Capture the cell that displays the provided text and extract its (x, y) central coordinate. 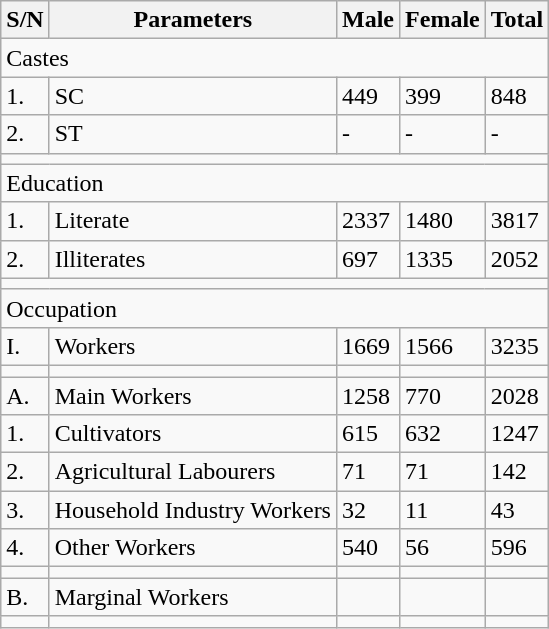
Parameters (192, 20)
1566 (443, 346)
Occupation (275, 308)
Castes (275, 58)
Male (368, 20)
ST (192, 134)
Other Workers (192, 548)
SC (192, 96)
142 (517, 472)
2052 (517, 259)
632 (443, 434)
4. (25, 548)
Literate (192, 221)
Cultivators (192, 434)
770 (443, 395)
2028 (517, 395)
Education (275, 183)
Workers (192, 346)
3235 (517, 346)
1258 (368, 395)
848 (517, 96)
Agricultural Labourers (192, 472)
56 (443, 548)
2337 (368, 221)
3817 (517, 221)
697 (368, 259)
43 (517, 510)
I. (25, 346)
1669 (368, 346)
Illiterates (192, 259)
3. (25, 510)
Main Workers (192, 395)
596 (517, 548)
A. (25, 395)
1480 (443, 221)
449 (368, 96)
11 (443, 510)
540 (368, 548)
B. (25, 597)
615 (368, 434)
Female (443, 20)
1247 (517, 434)
Total (517, 20)
S/N (25, 20)
1335 (443, 259)
32 (368, 510)
399 (443, 96)
Household Industry Workers (192, 510)
Marginal Workers (192, 597)
